Extract the (x, y) coordinate from the center of the cell holding the provided text.  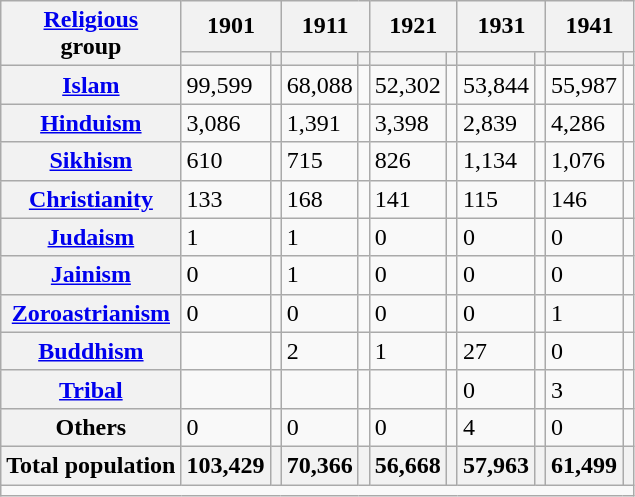
4 (496, 427)
Christianity (91, 199)
Sikhism (91, 161)
1901 (231, 26)
1,076 (584, 161)
146 (584, 199)
Zoroastrianism (91, 313)
Religiousgroup (91, 34)
141 (408, 199)
1931 (501, 26)
2,839 (496, 123)
133 (226, 199)
52,302 (408, 85)
Buddhism (91, 351)
3,398 (408, 123)
Hinduism (91, 123)
Judaism (91, 237)
168 (320, 199)
53,844 (496, 85)
99,599 (226, 85)
1921 (413, 26)
27 (496, 351)
Islam (91, 85)
56,668 (408, 465)
826 (408, 161)
3,086 (226, 123)
68,088 (320, 85)
61,499 (584, 465)
Jainism (91, 275)
3 (584, 389)
610 (226, 161)
70,366 (320, 465)
55,987 (584, 85)
715 (320, 161)
2 (320, 351)
1941 (590, 26)
115 (496, 199)
1,391 (320, 123)
4,286 (584, 123)
1,134 (496, 161)
Total population (91, 465)
Tribal (91, 389)
57,963 (496, 465)
1911 (325, 26)
103,429 (226, 465)
Others (91, 427)
